Provide the (X, Y) coordinate of the cell's center where the given text is located.  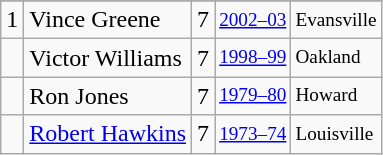
1979–80 (253, 96)
1998–99 (253, 58)
Louisville (336, 134)
2002–03 (253, 20)
Evansville (336, 20)
Vince Greene (108, 20)
Oakland (336, 58)
Ron Jones (108, 96)
Robert Hawkins (108, 134)
Howard (336, 96)
1973–74 (253, 134)
Victor Williams (108, 58)
1 (12, 20)
